Return (x, y) of the center of cell containing provided text 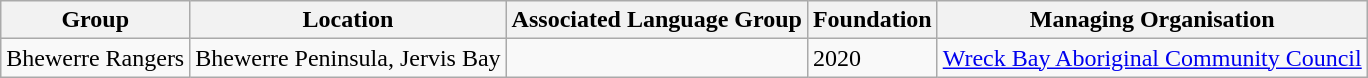
2020 (872, 58)
Bhewerre Peninsula, Jervis Bay (348, 58)
Group (96, 20)
Foundation (872, 20)
Bhewerre Rangers (96, 58)
Location (348, 20)
Associated Language Group (656, 20)
Wreck Bay Aboriginal Community Council (1152, 58)
Managing Organisation (1152, 20)
